Pinpoint the cell where the given text exists, returning its [x, y] midpoint coordinate. 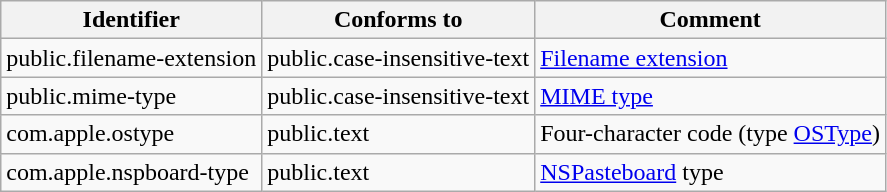
com.apple.nspboard-type [132, 172]
Four-character code (type OSType) [710, 134]
MIME type [710, 96]
Identifier [132, 20]
Conforms to [398, 20]
public.filename-extension [132, 58]
public.mime-type [132, 96]
Comment [710, 20]
Filename extension [710, 58]
NSPasteboard type [710, 172]
com.apple.ostype [132, 134]
